Detect which cell encompasses the target text, then output its [X, Y] center coordinate. 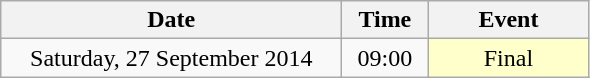
Time [385, 20]
Final [508, 58]
Event [508, 20]
09:00 [385, 58]
Date [172, 20]
Saturday, 27 September 2014 [172, 58]
